From the cell containing the given text, extract its center point as [x, y] coordinate. 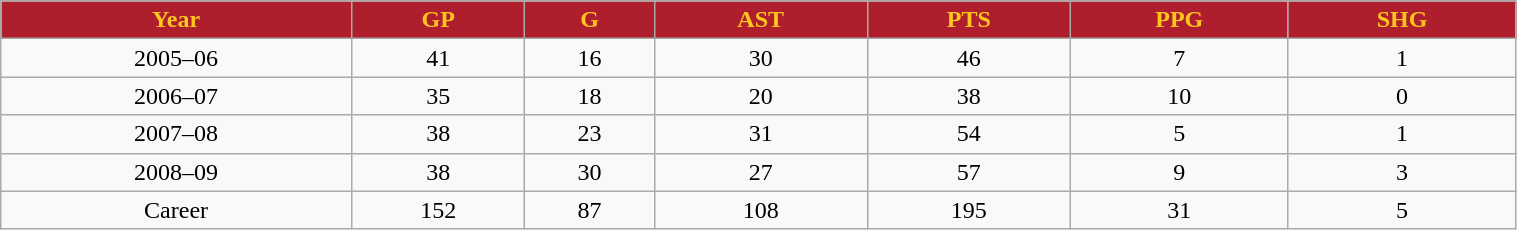
108 [760, 210]
G [590, 20]
23 [590, 134]
Year [176, 20]
PPG [1179, 20]
Career [176, 210]
27 [760, 172]
10 [1179, 96]
0 [1402, 96]
54 [968, 134]
3 [1402, 172]
20 [760, 96]
35 [438, 96]
18 [590, 96]
16 [590, 58]
9 [1179, 172]
PTS [968, 20]
2005–06 [176, 58]
41 [438, 58]
87 [590, 210]
2008–09 [176, 172]
2007–08 [176, 134]
57 [968, 172]
152 [438, 210]
SHG [1402, 20]
2006–07 [176, 96]
7 [1179, 58]
GP [438, 20]
AST [760, 20]
46 [968, 58]
195 [968, 210]
